Output the (x, y) coordinate of the center of the cell containing the given text.  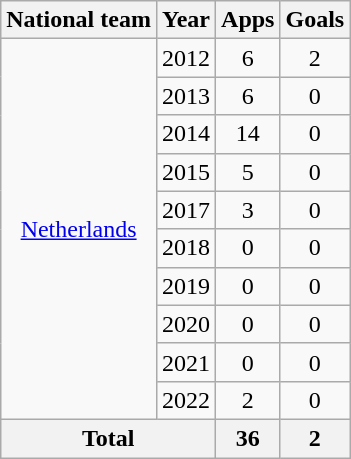
Goals (315, 20)
3 (248, 210)
14 (248, 134)
2013 (186, 96)
5 (248, 172)
Year (186, 20)
2014 (186, 134)
Apps (248, 20)
36 (248, 438)
2017 (186, 210)
National team (79, 20)
2019 (186, 286)
2015 (186, 172)
2012 (186, 58)
2018 (186, 248)
2022 (186, 400)
Netherlands (79, 230)
Total (108, 438)
2020 (186, 324)
2021 (186, 362)
